Capture the cell that displays the provided text and extract its (x, y) central coordinate. 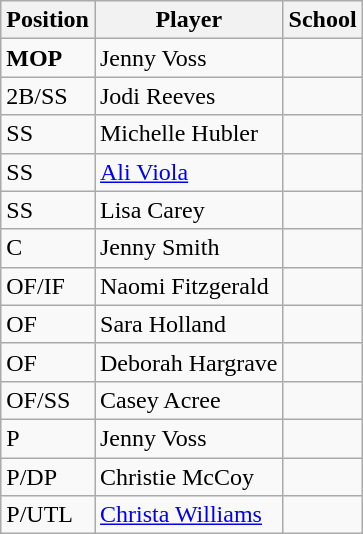
Sara Holland (188, 324)
Lisa Carey (188, 210)
Michelle Hubler (188, 134)
2B/SS (48, 96)
P (48, 438)
OF/IF (48, 286)
School (322, 20)
Deborah Hargrave (188, 362)
Player (188, 20)
Jodi Reeves (188, 96)
Christie McCoy (188, 477)
Naomi Fitzgerald (188, 286)
Position (48, 20)
Casey Acree (188, 400)
Ali Viola (188, 172)
Christa Williams (188, 515)
P/UTL (48, 515)
MOP (48, 58)
P/DP (48, 477)
OF/SS (48, 400)
Jenny Smith (188, 248)
C (48, 248)
